For the text-containing cell, return its midpoint in (X, Y) coordinate format. 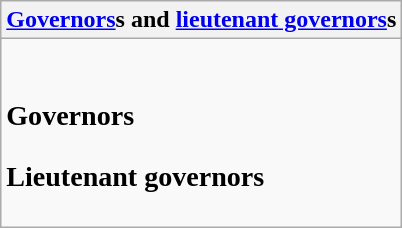
GovernorsLieutenant governors (202, 133)
Governorss and lieutenant governorss (202, 20)
